Pinpoint the cell where the given text exists, returning its (X, Y) midpoint coordinate. 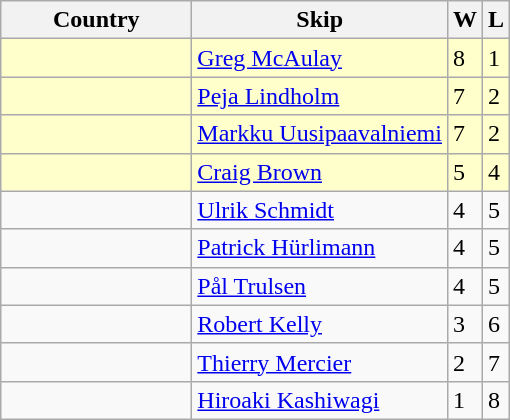
Robert Kelly (320, 324)
Peja Lindholm (320, 96)
Pål Trulsen (320, 286)
L (496, 20)
3 (464, 324)
Skip (320, 20)
Thierry Mercier (320, 362)
Hiroaki Kashiwagi (320, 400)
Ulrik Schmidt (320, 210)
Craig Brown (320, 172)
6 (496, 324)
Greg McAulay (320, 58)
Country (96, 20)
Markku Uusipaavalniemi (320, 134)
W (464, 20)
Patrick Hürlimann (320, 248)
